Output the [X, Y] coordinate of the center of the cell containing the given text.  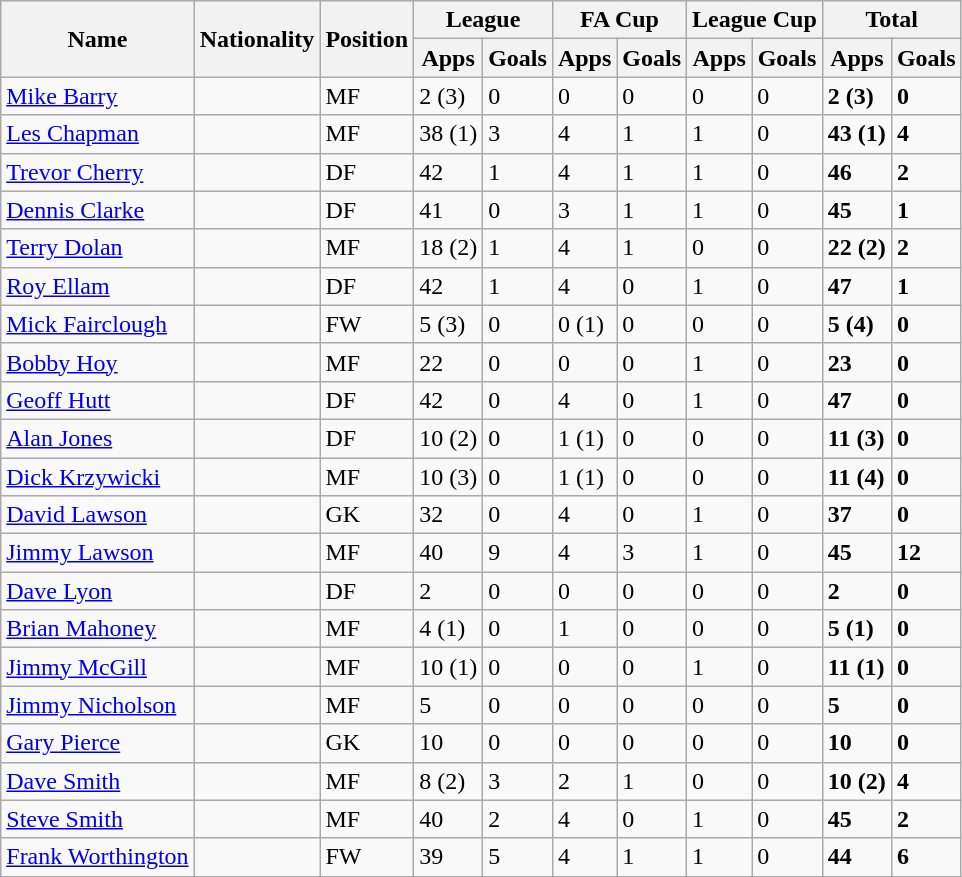
League Cup [755, 20]
37 [856, 515]
11 (1) [856, 667]
38 (1) [448, 134]
David Lawson [98, 515]
43 (1) [856, 134]
6 [926, 857]
0 (1) [584, 324]
Frank Worthington [98, 857]
Trevor Cherry [98, 172]
Dennis Clarke [98, 210]
22 [448, 362]
Geoff Hutt [98, 400]
Terry Dolan [98, 248]
9 [518, 553]
Brian Mahoney [98, 629]
Dick Krzywicki [98, 477]
Mike Barry [98, 96]
Dave Smith [98, 781]
44 [856, 857]
Steve Smith [98, 819]
10 (1) [448, 667]
Jimmy Nicholson [98, 705]
Jimmy Lawson [98, 553]
4 (1) [448, 629]
Nationality [257, 39]
Gary Pierce [98, 743]
23 [856, 362]
Alan Jones [98, 438]
10 (3) [448, 477]
Bobby Hoy [98, 362]
Position [367, 39]
39 [448, 857]
11 (3) [856, 438]
FA Cup [619, 20]
Les Chapman [98, 134]
5 (4) [856, 324]
11 (4) [856, 477]
18 (2) [448, 248]
Name [98, 39]
Jimmy McGill [98, 667]
Total [892, 20]
22 (2) [856, 248]
Mick Fairclough [98, 324]
Dave Lyon [98, 591]
Roy Ellam [98, 286]
41 [448, 210]
12 [926, 553]
League [484, 20]
8 (2) [448, 781]
46 [856, 172]
5 (3) [448, 324]
32 [448, 515]
5 (1) [856, 629]
